Provide the (X, Y) coordinate of the cell's center where the given text is located.  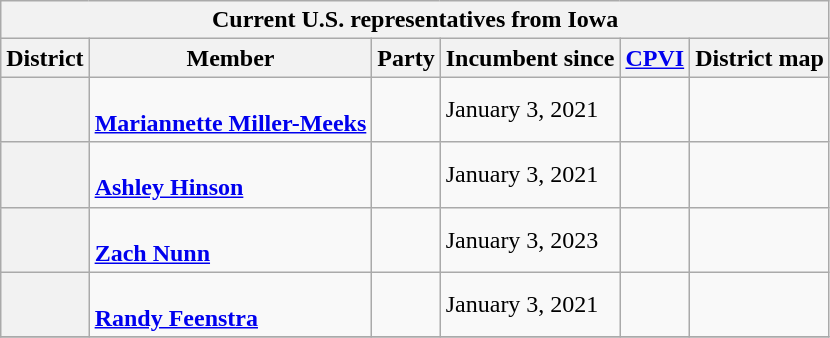
Current U.S. representatives from Iowa (416, 20)
Randy Feenstra (230, 304)
District (45, 58)
January 3, 2023 (530, 240)
Member (230, 58)
Ashley Hinson (230, 174)
Incumbent since (530, 58)
CPVI (655, 58)
Party (406, 58)
Zach Nunn (230, 240)
District map (760, 58)
Mariannette Miller-Meeks (230, 110)
